Return the (x, y) coordinate for the center point of the cell that contains the specified text.  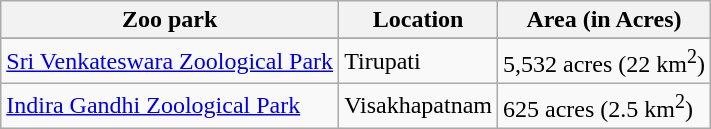
Tirupati (418, 62)
5,532 acres (22 km2) (604, 62)
Visakhapatnam (418, 106)
Sri Venkateswara Zoological Park (170, 62)
Area (in Acres) (604, 20)
625 acres (2.5 km2) (604, 106)
Location (418, 20)
Indira Gandhi Zoological Park (170, 106)
Zoo park (170, 20)
